Provide the [X, Y] coordinate of the cell's center where the given text is located.  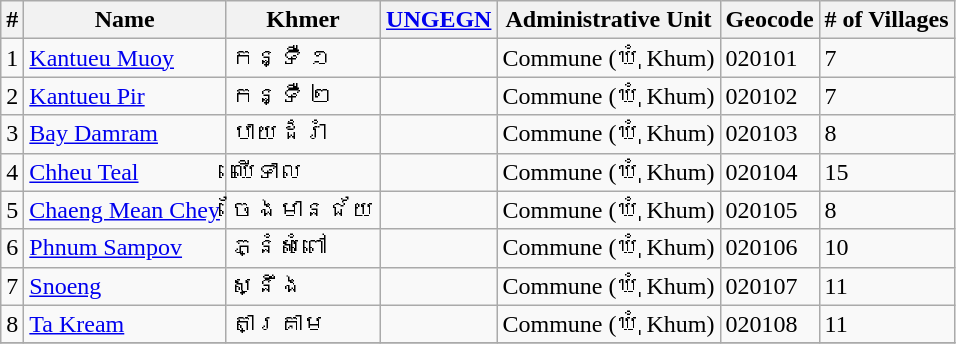
5 [12, 210]
ភ្នំសំពៅ [302, 248]
10 [886, 248]
Name [125, 20]
020107 [770, 286]
020105 [770, 210]
Chaeng Mean Chey [125, 210]
Bay Damram [125, 134]
UNGEGN [439, 20]
Kantueu Muoy [125, 58]
6 [12, 248]
ចែងមានជ័យ [302, 210]
Khmer [302, 20]
020103 [770, 134]
Geocode [770, 20]
ស្នឹង [302, 286]
# [12, 20]
Chheu Teal [125, 172]
020104 [770, 172]
Phnum Sampov [125, 248]
3 [12, 134]
Kantueu Pir [125, 96]
020102 [770, 96]
Administrative Unit [608, 20]
4 [12, 172]
តាគ្រាម [302, 324]
Snoeng [125, 286]
# of Villages [886, 20]
15 [886, 172]
020101 [770, 58]
2 [12, 96]
Ta Kream [125, 324]
កន្ទឺ ២ [302, 96]
កន្ទឺ ១ [302, 58]
បាយដំរាំ [302, 134]
ឈើទាល [302, 172]
020108 [770, 324]
020106 [770, 248]
1 [12, 58]
